Pinpoint the cell where the given text exists, returning its (x, y) midpoint coordinate. 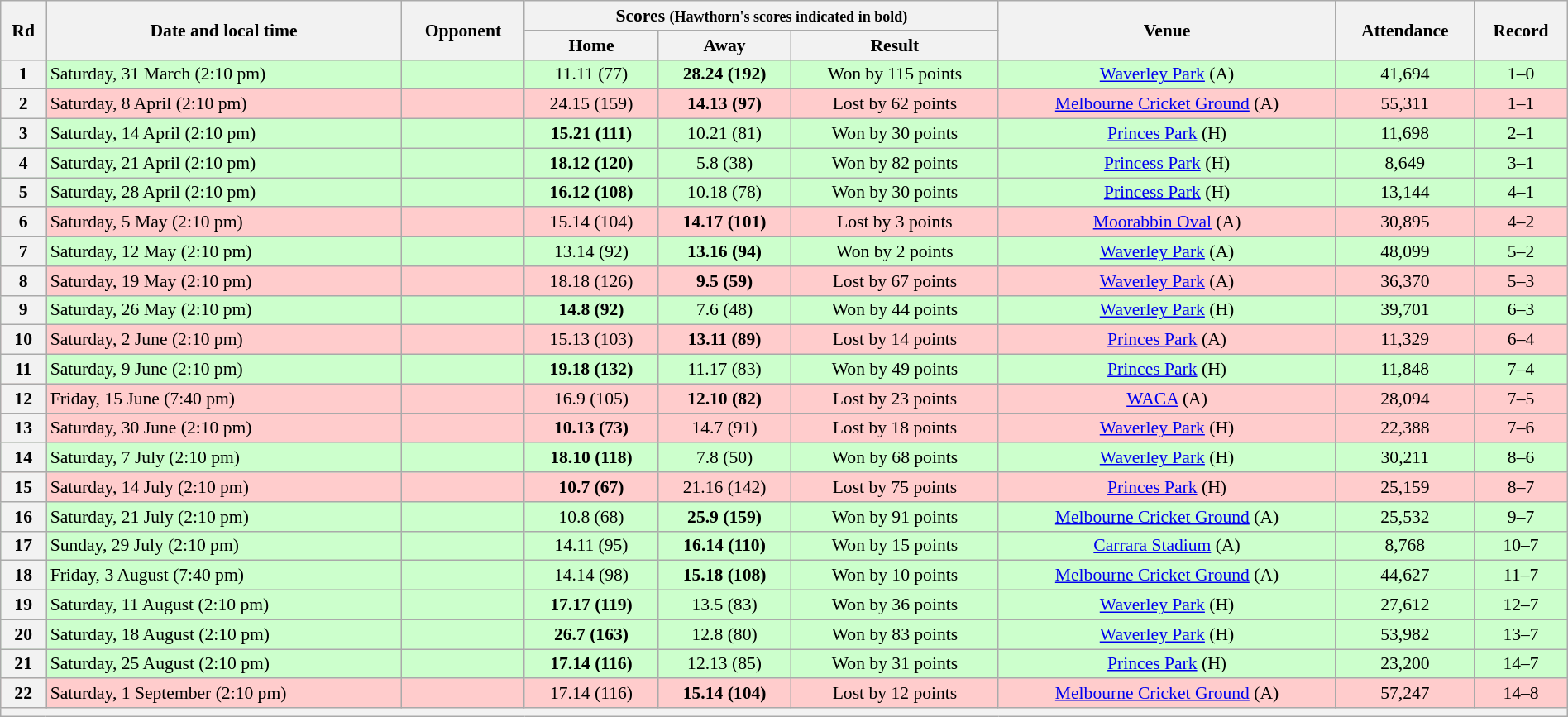
5–2 (1521, 251)
11 (23, 370)
14–8 (1521, 694)
13,144 (1405, 193)
1–0 (1521, 74)
Lost by 67 points (895, 281)
Saturday, 9 June (2:10 pm) (224, 370)
14.11 (95) (590, 546)
15.21 (111) (590, 134)
Saturday, 7 July (2:10 pm) (224, 458)
10.21 (81) (724, 134)
14.8 (92) (590, 310)
10.7 (67) (590, 487)
Won by 115 points (895, 74)
Opponent (463, 30)
25.9 (159) (724, 517)
Result (895, 45)
Rd (23, 30)
1–1 (1521, 104)
7–4 (1521, 370)
Won by 2 points (895, 251)
15.18 (108) (724, 576)
Saturday, 30 June (2:10 pm) (224, 428)
Won by 15 points (895, 546)
23,200 (1405, 664)
13 (23, 428)
12.8 (80) (724, 634)
Saturday, 31 March (2:10 pm) (224, 74)
Lost by 12 points (895, 694)
18.12 (120) (590, 163)
10.18 (78) (724, 193)
9 (23, 310)
11.17 (83) (724, 370)
Friday, 3 August (7:40 pm) (224, 576)
Saturday, 5 May (2:10 pm) (224, 222)
8–6 (1521, 458)
10–7 (1521, 546)
16.9 (105) (590, 399)
14.7 (91) (724, 428)
2 (23, 104)
Won by 44 points (895, 310)
9.5 (59) (724, 281)
17.17 (119) (590, 605)
53,982 (1405, 634)
16.14 (110) (724, 546)
13.14 (92) (590, 251)
27,612 (1405, 605)
14.14 (98) (590, 576)
39,701 (1405, 310)
24.15 (159) (590, 104)
Saturday, 14 April (2:10 pm) (224, 134)
11–7 (1521, 576)
Date and local time (224, 30)
21.16 (142) (724, 487)
Saturday, 14 July (2:10 pm) (224, 487)
13.5 (83) (724, 605)
22,388 (1405, 428)
Won by 83 points (895, 634)
Lost by 23 points (895, 399)
Lost by 62 points (895, 104)
7.8 (50) (724, 458)
28,094 (1405, 399)
Won by 91 points (895, 517)
Saturday, 12 May (2:10 pm) (224, 251)
25,532 (1405, 517)
14 (23, 458)
20 (23, 634)
Saturday, 1 September (2:10 pm) (224, 694)
22 (23, 694)
Carrara Stadium (A) (1167, 546)
Saturday, 8 April (2:10 pm) (224, 104)
14.13 (97) (724, 104)
30,211 (1405, 458)
Won by 49 points (895, 370)
41,694 (1405, 74)
WACA (A) (1167, 399)
Won by 31 points (895, 664)
Won by 82 points (895, 163)
5.8 (38) (724, 163)
Saturday, 21 April (2:10 pm) (224, 163)
11,698 (1405, 134)
Saturday, 28 April (2:10 pm) (224, 193)
Venue (1167, 30)
1 (23, 74)
Saturday, 19 May (2:10 pm) (224, 281)
4 (23, 163)
8–7 (1521, 487)
Lost by 18 points (895, 428)
Saturday, 26 May (2:10 pm) (224, 310)
Attendance (1405, 30)
44,627 (1405, 576)
7–6 (1521, 428)
Lost by 14 points (895, 340)
Record (1521, 30)
Saturday, 2 June (2:10 pm) (224, 340)
2–1 (1521, 134)
13.16 (94) (724, 251)
30,895 (1405, 222)
57,247 (1405, 694)
5–3 (1521, 281)
48,099 (1405, 251)
Lost by 75 points (895, 487)
Saturday, 21 July (2:10 pm) (224, 517)
11.11 (77) (590, 74)
7 (23, 251)
13.11 (89) (724, 340)
18.10 (118) (590, 458)
12 (23, 399)
14–7 (1521, 664)
Sunday, 29 July (2:10 pm) (224, 546)
Saturday, 25 August (2:10 pm) (224, 664)
10.8 (68) (590, 517)
11,329 (1405, 340)
Away (724, 45)
11,848 (1405, 370)
16.12 (108) (590, 193)
15 (23, 487)
15.13 (103) (590, 340)
12.10 (82) (724, 399)
17 (23, 546)
4–2 (1521, 222)
25,159 (1405, 487)
3 (23, 134)
8 (23, 281)
6–4 (1521, 340)
10 (23, 340)
Won by 10 points (895, 576)
18 (23, 576)
9–7 (1521, 517)
19 (23, 605)
21 (23, 664)
Scores (Hawthorn's scores indicated in bold) (761, 16)
13–7 (1521, 634)
12.13 (85) (724, 664)
Friday, 15 June (7:40 pm) (224, 399)
16 (23, 517)
18.18 (126) (590, 281)
19.18 (132) (590, 370)
Princes Park (A) (1167, 340)
28.24 (192) (724, 74)
36,370 (1405, 281)
4–1 (1521, 193)
7–5 (1521, 399)
8,649 (1405, 163)
Moorabbin Oval (A) (1167, 222)
12–7 (1521, 605)
55,311 (1405, 104)
7.6 (48) (724, 310)
Saturday, 11 August (2:10 pm) (224, 605)
Saturday, 18 August (2:10 pm) (224, 634)
26.7 (163) (590, 634)
6–3 (1521, 310)
Won by 68 points (895, 458)
6 (23, 222)
Home (590, 45)
14.17 (101) (724, 222)
Won by 36 points (895, 605)
10.13 (73) (590, 428)
8,768 (1405, 546)
Lost by 3 points (895, 222)
3–1 (1521, 163)
5 (23, 193)
